For the text-containing cell, return its midpoint in [X, Y] coordinate format. 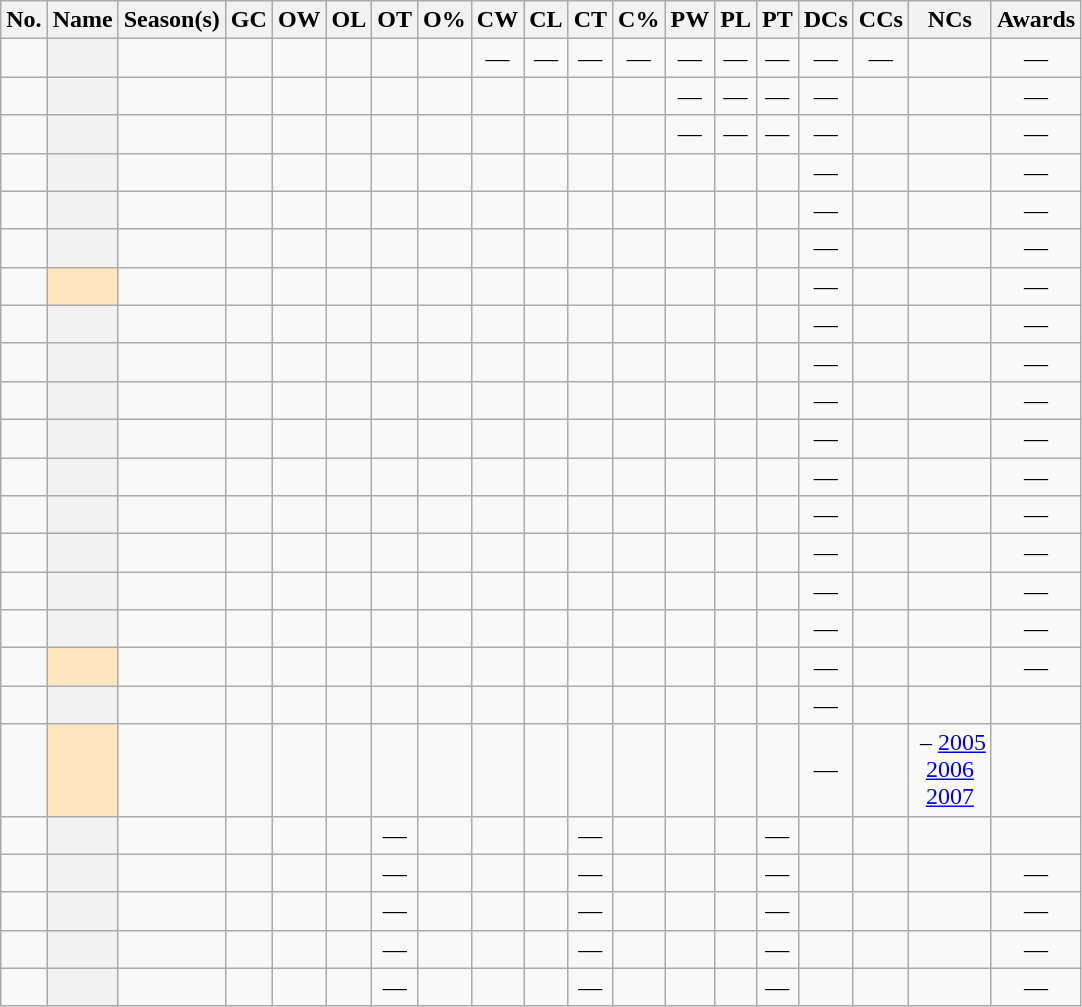
Season(s) [172, 20]
OT [395, 20]
CT [590, 20]
OL [349, 20]
GC [248, 20]
CL [546, 20]
C% [639, 20]
Awards [1036, 20]
– 200520062007 [950, 770]
CW [497, 20]
PW [690, 20]
OW [299, 20]
Name [82, 20]
DCs [826, 20]
CCs [880, 20]
NCs [950, 20]
No. [24, 20]
O% [445, 20]
PL [736, 20]
PT [777, 20]
